For the text-containing cell, return its midpoint in [x, y] coordinate format. 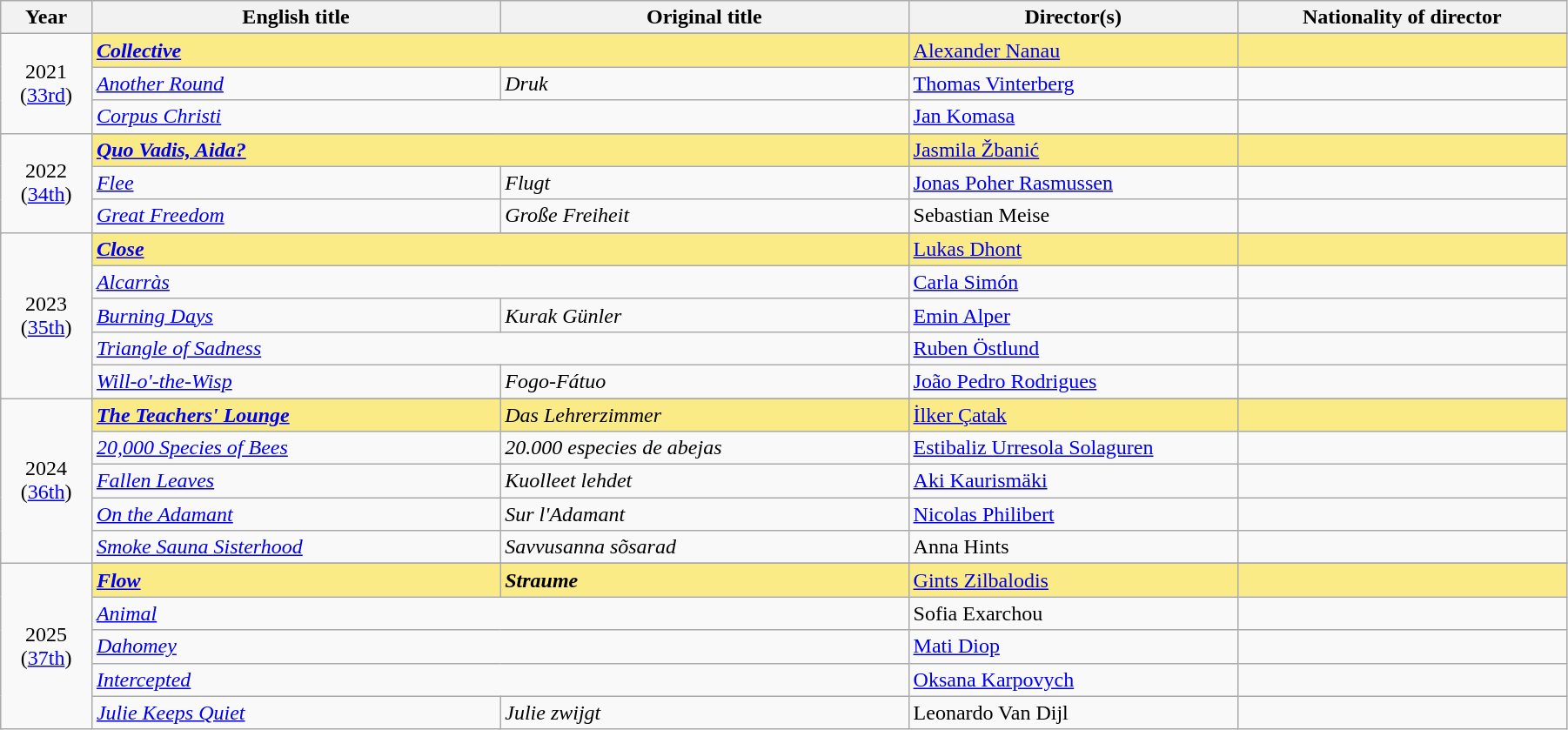
Gints Zilbalodis [1073, 580]
Flee [296, 183]
Straume [705, 580]
Intercepted [499, 680]
2023(35th) [47, 315]
Close [499, 249]
Aki Kaurismäki [1073, 481]
Sebastian Meise [1073, 216]
Anna Hints [1073, 547]
Will-o'-the-Wisp [296, 381]
Alcarràs [499, 282]
Fallen Leaves [296, 481]
João Pedro Rodrigues [1073, 381]
Nationality of director [1402, 17]
Carla Simón [1073, 282]
Jasmila Žbanić [1073, 150]
Original title [705, 17]
Flow [296, 580]
2022(34th) [47, 183]
Ruben Östlund [1073, 348]
Große Freiheit [705, 216]
Druk [705, 84]
Director(s) [1073, 17]
İlker Çatak [1073, 415]
2021(33rd) [47, 84]
Burning Days [296, 315]
Das Lehrerzimmer [705, 415]
Triangle of Sadness [499, 348]
Corpus Christi [499, 117]
The Teachers' Lounge [296, 415]
Quo Vadis, Aida? [499, 150]
Sofia Exarchou [1073, 613]
20.000 especies de abejas [705, 448]
Flugt [705, 183]
Alexander Nanau [1073, 50]
Jonas Poher Rasmussen [1073, 183]
Oksana Karpovych [1073, 680]
2024(36th) [47, 481]
Great Freedom [296, 216]
Julie zwijgt [705, 713]
Fogo-Fátuo [705, 381]
Thomas Vinterberg [1073, 84]
Leonardo Van Dijl [1073, 713]
Smoke Sauna Sisterhood [296, 547]
20,000 Species of Bees [296, 448]
2025(37th) [47, 646]
Savvusanna sõsarad [705, 547]
On the Adamant [296, 514]
Kurak Günler [705, 315]
Another Round [296, 84]
Lukas Dhont [1073, 249]
Year [47, 17]
Animal [499, 613]
Sur l'Adamant [705, 514]
Nicolas Philibert [1073, 514]
Julie Keeps Quiet [296, 713]
Estibaliz Urresola Solaguren [1073, 448]
Emin Alper [1073, 315]
Jan Komasa [1073, 117]
Collective [499, 50]
Kuolleet lehdet [705, 481]
English title [296, 17]
Dahomey [499, 646]
Mati Diop [1073, 646]
